Locate the cell with the specified text and output its (x, y) center coordinate. 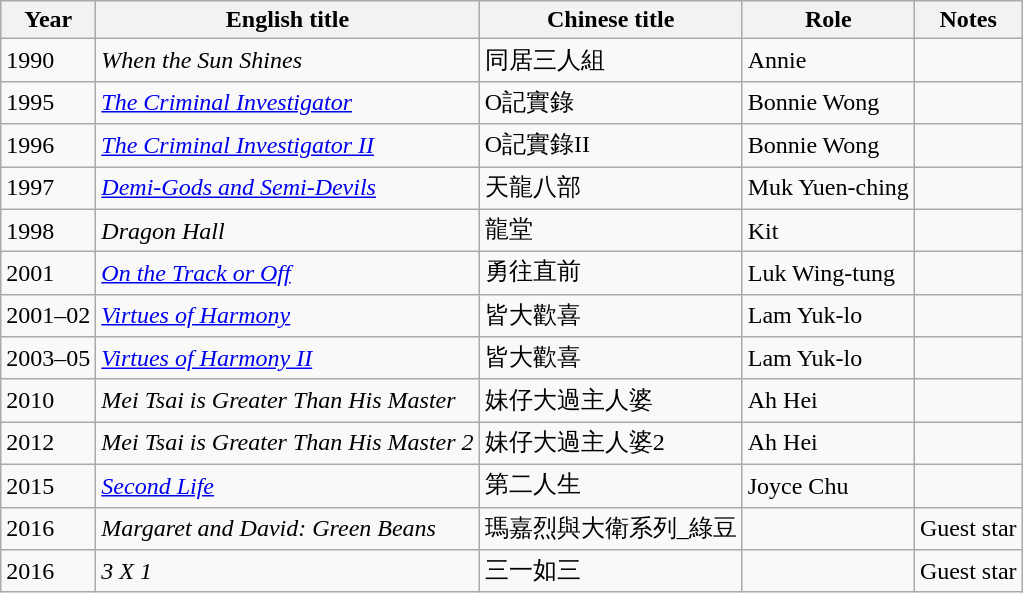
1990 (48, 60)
Muk Yuen-ching (828, 188)
Joyce Chu (828, 486)
2001–02 (48, 316)
瑪嘉烈與大衛系列_綠豆 (610, 528)
Year (48, 20)
Mei Tsai is Greater Than His Master 2 (288, 444)
勇往直前 (610, 274)
The Criminal Investigator II (288, 146)
Virtues of Harmony II (288, 358)
Virtues of Harmony (288, 316)
When the Sun Shines (288, 60)
O記實錄II (610, 146)
1995 (48, 102)
同居三人組 (610, 60)
第二人生 (610, 486)
2015 (48, 486)
The Criminal Investigator (288, 102)
English title (288, 20)
龍堂 (610, 230)
1996 (48, 146)
2012 (48, 444)
Second Life (288, 486)
On the Track or Off (288, 274)
1997 (48, 188)
Mei Tsai is Greater Than His Master (288, 400)
2010 (48, 400)
三一如三 (610, 572)
Demi-Gods and Semi-Devils (288, 188)
2003–05 (48, 358)
天龍八部 (610, 188)
妹仔大過主人婆2 (610, 444)
O記實錄 (610, 102)
3 X 1 (288, 572)
Chinese title (610, 20)
Kit (828, 230)
1998 (48, 230)
Luk Wing-tung (828, 274)
妹仔大過主人婆 (610, 400)
Notes (968, 20)
Annie (828, 60)
Role (828, 20)
Dragon Hall (288, 230)
Margaret and David: Green Beans (288, 528)
2001 (48, 274)
